For the text-containing cell, return its midpoint in [x, y] coordinate format. 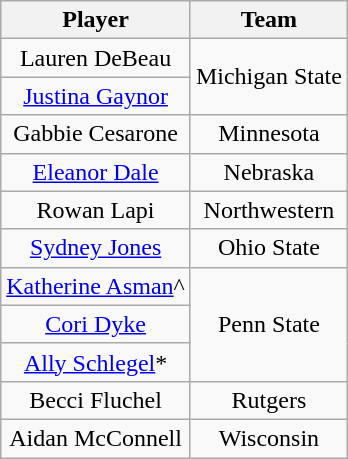
Ohio State [268, 248]
Katherine Asman^ [96, 286]
Rowan Lapi [96, 210]
Ally Schlegel* [96, 362]
Wisconsin [268, 438]
Cori Dyke [96, 324]
Michigan State [268, 77]
Northwestern [268, 210]
Lauren DeBeau [96, 58]
Becci Fluchel [96, 400]
Rutgers [268, 400]
Eleanor Dale [96, 172]
Team [268, 20]
Justina Gaynor [96, 96]
Nebraska [268, 172]
Minnesota [268, 134]
Gabbie Cesarone [96, 134]
Sydney Jones [96, 248]
Aidan McConnell [96, 438]
Penn State [268, 324]
Player [96, 20]
